Find where the given text appears and provide that cell's center as [x, y] coordinate. 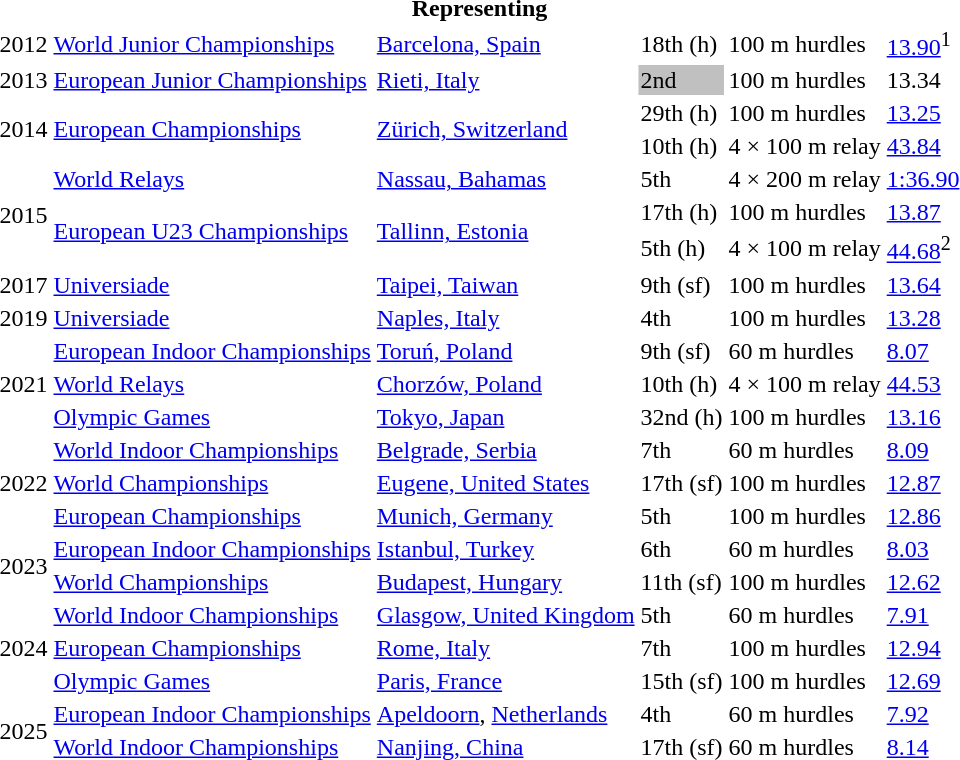
European Junior Championships [212, 80]
Apeldoorn, Netherlands [506, 714]
Munich, Germany [506, 516]
32nd (h) [682, 417]
Budapest, Hungary [506, 582]
World Junior Championships [212, 44]
15th (sf) [682, 681]
Eugene, United States [506, 483]
5th (h) [682, 248]
4 × 200 m relay [804, 179]
11th (sf) [682, 582]
2nd [682, 80]
Paris, France [506, 681]
Naples, Italy [506, 318]
European U23 Championships [212, 232]
18th (h) [682, 44]
Toruń, Poland [506, 351]
Istanbul, Turkey [506, 549]
17th (h) [682, 212]
Rome, Italy [506, 648]
Rieti, Italy [506, 80]
Belgrade, Serbia [506, 450]
Zürich, Switzerland [506, 130]
17th (sf) [682, 483]
Tallinn, Estonia [506, 232]
6th [682, 549]
Nassau, Bahamas [506, 179]
Taipei, Taiwan [506, 285]
Barcelona, Spain [506, 44]
Tokyo, Japan [506, 417]
29th (h) [682, 113]
Chorzów, Poland [506, 384]
Glasgow, United Kingdom [506, 615]
